Scan for the cell matching the given text and deliver its [X, Y] coordinate at center. 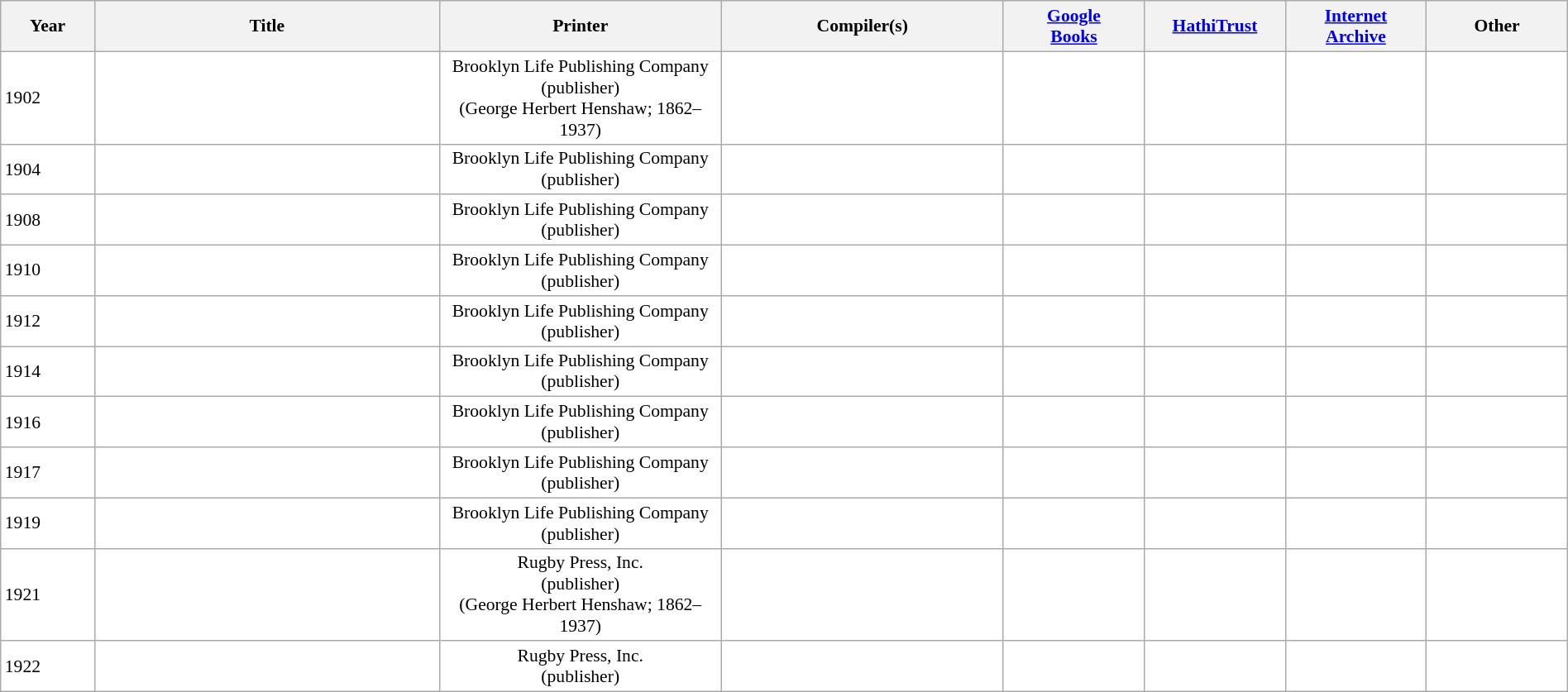
Brooklyn Life Publishing Company(publisher)(George Herbert Henshaw; 1862–1937) [581, 98]
1902 [48, 98]
1916 [48, 422]
Rugby Press, Inc.(publisher) [581, 666]
Other [1497, 26]
Compiler(s) [862, 26]
1921 [48, 594]
1904 [48, 169]
HathiTrust [1215, 26]
1912 [48, 321]
1914 [48, 372]
1908 [48, 220]
1919 [48, 523]
InternetArchive [1355, 26]
Printer [581, 26]
Year [48, 26]
Title [266, 26]
1910 [48, 271]
1922 [48, 666]
GoogleBooks [1073, 26]
1917 [48, 473]
Rugby Press, Inc.(publisher)(George Herbert Henshaw; 1862–1937) [581, 594]
